Output the [x, y] coordinate of the center of the cell containing the given text.  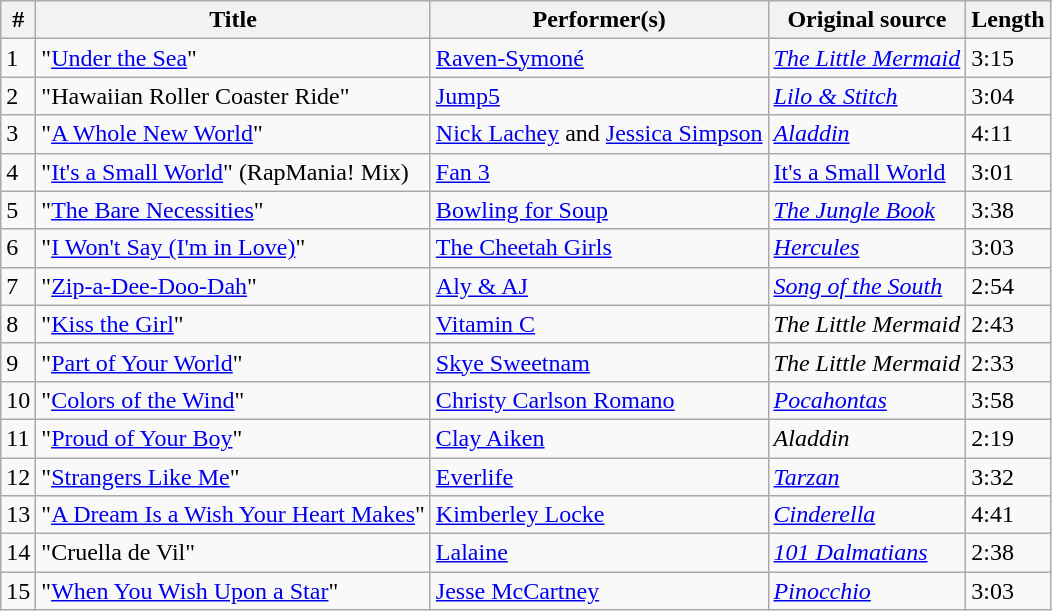
Kimberley Locke [599, 515]
"Cruella de Vil" [234, 553]
8 [18, 324]
14 [18, 553]
Bowling for Soup [599, 210]
"Strangers Like Me" [234, 477]
5 [18, 210]
Performer(s) [599, 20]
Original source [867, 20]
"The Bare Necessities" [234, 210]
2 [18, 96]
Aly & AJ [599, 286]
101 Dalmatians [867, 553]
15 [18, 591]
Song of the South [867, 286]
"Zip-a-Dee-Doo-Dah" [234, 286]
Jump5 [599, 96]
3:15 [1008, 58]
"Colors of the Wind" [234, 400]
Nick Lachey and Jessica Simpson [599, 134]
Lalaine [599, 553]
7 [18, 286]
Tarzan [867, 477]
3:04 [1008, 96]
Pocahontas [867, 400]
2:43 [1008, 324]
"It's a Small World" (RapMania! Mix) [234, 172]
9 [18, 362]
Christy Carlson Romano [599, 400]
2:19 [1008, 438]
"A Whole New World" [234, 134]
1 [18, 58]
"Under the Sea" [234, 58]
Hercules [867, 248]
4:11 [1008, 134]
It's a Small World [867, 172]
13 [18, 515]
4:41 [1008, 515]
4 [18, 172]
Lilo & Stitch [867, 96]
3:38 [1008, 210]
Raven-Symoné [599, 58]
2:33 [1008, 362]
3 [18, 134]
"When You Wish Upon a Star" [234, 591]
10 [18, 400]
Jesse McCartney [599, 591]
Skye Sweetnam [599, 362]
The Jungle Book [867, 210]
"A Dream Is a Wish Your Heart Makes" [234, 515]
Cinderella [867, 515]
"Part of Your World" [234, 362]
"Kiss the Girl" [234, 324]
6 [18, 248]
2:54 [1008, 286]
3:58 [1008, 400]
The Cheetah Girls [599, 248]
12 [18, 477]
Vitamin C [599, 324]
"Proud of Your Boy" [234, 438]
# [18, 20]
Clay Aiken [599, 438]
"I Won't Say (I'm in Love)" [234, 248]
"Hawaiian Roller Coaster Ride" [234, 96]
Fan 3 [599, 172]
Pinocchio [867, 591]
3:32 [1008, 477]
Length [1008, 20]
Title [234, 20]
11 [18, 438]
3:01 [1008, 172]
Everlife [599, 477]
2:38 [1008, 553]
